Return (X, Y) of the center of cell containing provided text 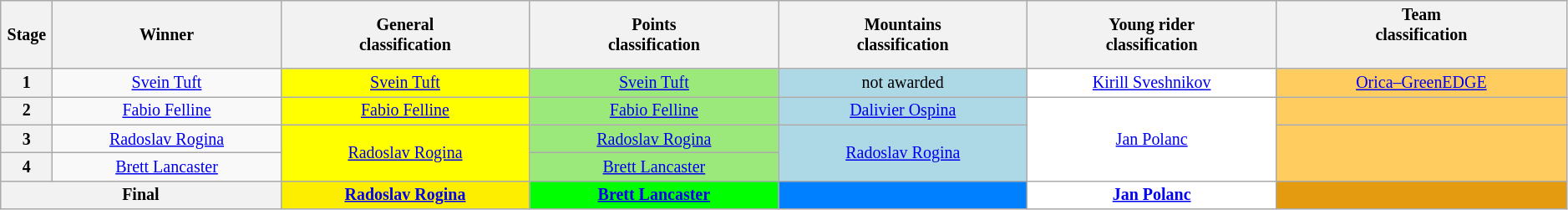
3 (27, 139)
Generalclassification (405, 35)
Final (140, 194)
Pointsclassification (654, 35)
Young riderclassification (1152, 35)
Winner (167, 35)
1 (27, 84)
Dalivier Ospina (903, 110)
4 (27, 167)
not awarded (903, 84)
Kirill Sveshnikov (1152, 84)
Orica–GreenEDGE (1422, 84)
Teamclassification (1422, 35)
Stage (27, 35)
2 (27, 110)
Mountainsclassification (903, 35)
